Pinpoint the cell where the given text exists, returning its (x, y) midpoint coordinate. 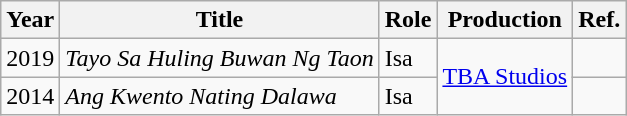
Tayo Sa Huling Buwan Ng Taon (220, 58)
Ang Kwento Nating Dalawa (220, 96)
Year (30, 20)
Role (408, 20)
Production (505, 20)
Ref. (600, 20)
Title (220, 20)
2019 (30, 58)
2014 (30, 96)
TBA Studios (505, 77)
